Identify which cell holds the provided text, then report its [x, y] central coordinate. 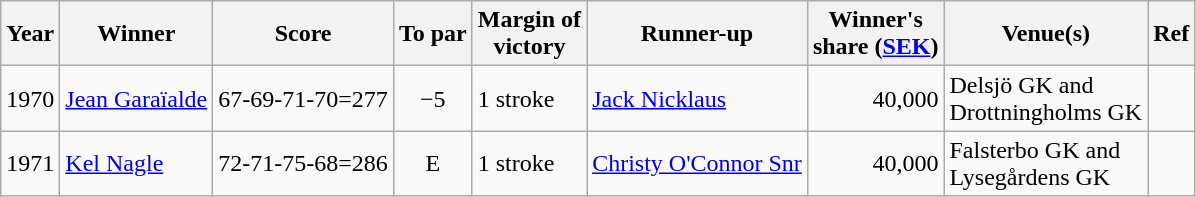
Winner [136, 34]
Score [304, 34]
Delsjö GK andDrottningholms GK [1046, 98]
Runner-up [698, 34]
To par [432, 34]
Jack Nicklaus [698, 98]
Year [30, 34]
1970 [30, 98]
E [432, 164]
Kel Nagle [136, 164]
Christy O'Connor Snr [698, 164]
1971 [30, 164]
67-69-71-70=277 [304, 98]
Ref [1172, 34]
72-71-75-68=286 [304, 164]
Venue(s) [1046, 34]
Winner'sshare (SEK) [876, 34]
Falsterbo GK andLysegårdens GK [1046, 164]
Margin ofvictory [529, 34]
Jean Garaïalde [136, 98]
−5 [432, 98]
